From the cell containing the given text, extract its center point as (X, Y) coordinate. 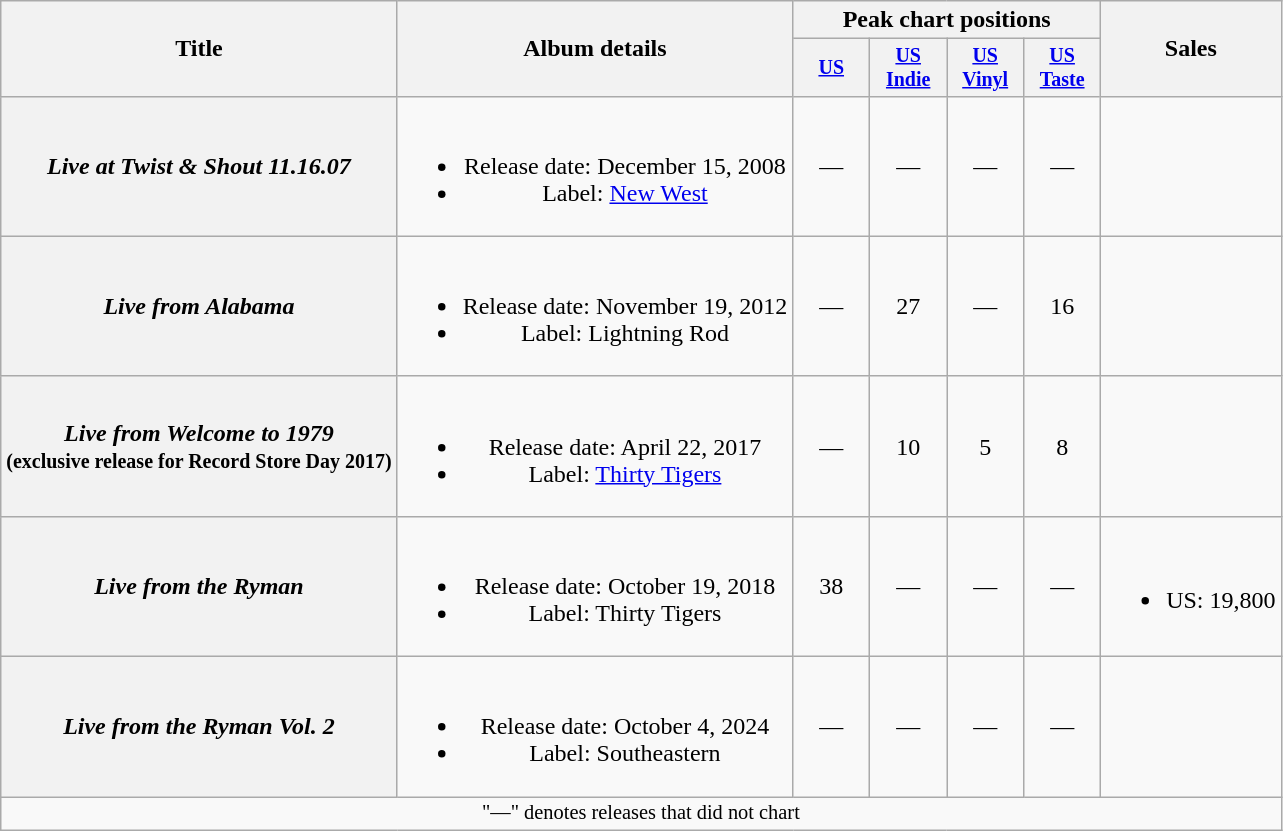
Sales (1191, 49)
27 (908, 306)
US (832, 68)
US: 19,800 (1191, 586)
Album details (595, 49)
Release date: November 19, 2012Label: Lightning Rod (595, 306)
16 (1062, 306)
5 (986, 446)
Release date: October 4, 2024Label: Southeastern (595, 727)
Release date: October 19, 2018Label: Thirty Tigers (595, 586)
Peak chart positions (947, 20)
10 (908, 446)
US Indie (908, 68)
US Taste (1062, 68)
US Vinyl (986, 68)
Title (199, 49)
Live from Alabama (199, 306)
Live from the Ryman Vol. 2 (199, 727)
Release date: April 22, 2017Label: Thirty Tigers (595, 446)
Live at Twist & Shout 11.16.07 (199, 166)
Live from Welcome to 1979(exclusive release for Record Store Day 2017) (199, 446)
8 (1062, 446)
Release date: December 15, 2008Label: New West (595, 166)
"—" denotes releases that did not chart (641, 814)
38 (832, 586)
Live from the Ryman (199, 586)
